Locate the cell with the specified text and output its (x, y) center coordinate. 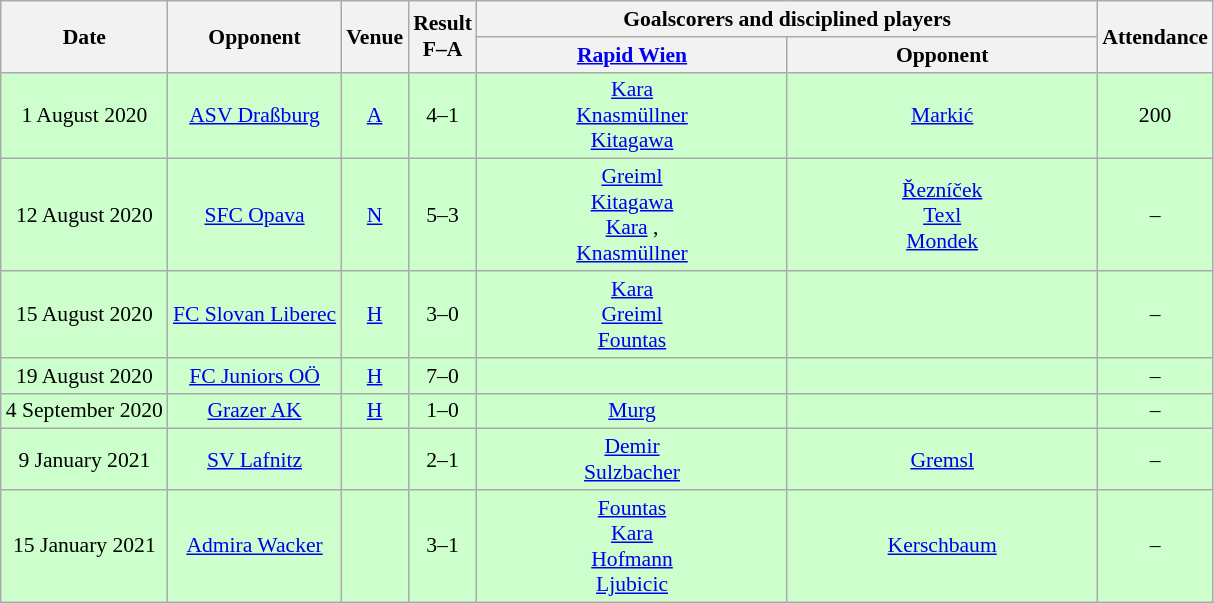
4 September 2020 (84, 411)
15 August 2020 (84, 314)
15 January 2021 (84, 546)
Fountas Kara Hofmann Ljubicic (632, 546)
Kerschbaum (942, 546)
Kara Knasmüllner Kitagawa (632, 116)
Greiml Kitagawa Kara , Knasmüllner (632, 215)
3–0 (442, 314)
A (374, 116)
Rapid Wien (632, 55)
Admira Wacker (254, 546)
FC Juniors OÖ (254, 376)
3–1 (442, 546)
Markić (942, 116)
2–1 (442, 460)
5–3 (442, 215)
4–1 (442, 116)
ResultF–A (442, 36)
200 (1155, 116)
SV Lafnitz (254, 460)
Date (84, 36)
1–0 (442, 411)
Venue (374, 36)
ASV Draßburg (254, 116)
Attendance (1155, 36)
Goalscorers and disciplined players (787, 19)
Grazer AK (254, 411)
Murg (632, 411)
FC Slovan Liberec (254, 314)
7–0 (442, 376)
SFC Opava (254, 215)
N (374, 215)
9 January 2021 (84, 460)
Kara Greiml Fountas (632, 314)
Demir Sulzbacher (632, 460)
1 August 2020 (84, 116)
Gremsl (942, 460)
12 August 2020 (84, 215)
19 August 2020 (84, 376)
Řezníček Texl Mondek (942, 215)
